Return [X, Y] of the center of cell containing provided text 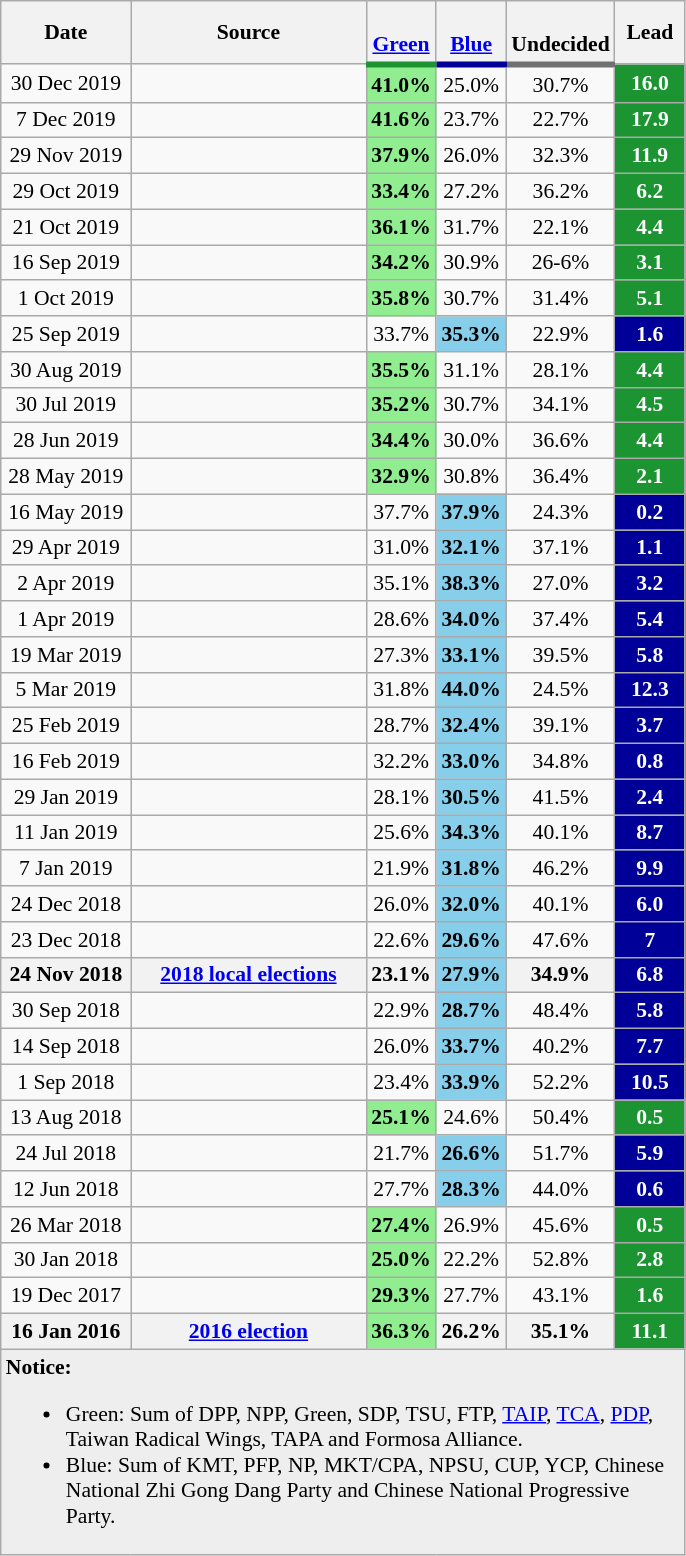
21 Oct 2019 [66, 227]
30.0% [471, 441]
32.1% [471, 548]
21.7% [401, 1154]
26-6% [560, 263]
36.1% [401, 227]
5.9 [650, 1154]
2016 election [248, 1332]
33.1% [471, 655]
36.2% [560, 192]
36.4% [560, 477]
7 Jan 2019 [66, 869]
0.2 [650, 512]
25 Feb 2019 [66, 726]
22.6% [401, 940]
13 Aug 2018 [66, 1118]
40.2% [560, 1047]
27.4% [401, 1225]
3.7 [650, 726]
Green [401, 32]
22.7% [560, 120]
29.3% [401, 1296]
2.4 [650, 797]
32.3% [560, 156]
26.9% [471, 1225]
35.8% [401, 299]
12 Jun 2018 [66, 1189]
35.5% [401, 370]
29 Nov 2019 [66, 156]
29 Jan 2019 [66, 797]
22.2% [471, 1260]
52.8% [560, 1260]
Source [248, 32]
32.2% [401, 762]
31.1% [471, 370]
0.6 [650, 1189]
45.6% [560, 1225]
19 Mar 2019 [66, 655]
1 Sep 2018 [66, 1082]
2.8 [650, 1260]
30.8% [471, 477]
38.3% [471, 584]
35.2% [401, 405]
31.7% [471, 227]
3.1 [650, 263]
19 Dec 2017 [66, 1296]
16 Feb 2019 [66, 762]
26.2% [471, 1332]
28.3% [471, 1189]
39.5% [560, 655]
23.7% [471, 120]
Date [66, 32]
37.1% [560, 548]
11.9 [650, 156]
34.2% [401, 263]
2018 local elections [248, 975]
Lead [650, 32]
30 Dec 2019 [66, 84]
21.9% [401, 869]
7 [650, 940]
34.1% [560, 405]
33.0% [471, 762]
50.4% [560, 1118]
30 Aug 2019 [66, 370]
4.5 [650, 405]
29 Apr 2019 [66, 548]
16.0 [650, 84]
28 May 2019 [66, 477]
6.2 [650, 192]
2 Apr 2019 [66, 584]
34.9% [560, 975]
24.5% [560, 690]
47.6% [560, 940]
7 Dec 2019 [66, 120]
33.9% [471, 1082]
31.0% [401, 548]
52.2% [560, 1082]
51.7% [560, 1154]
29 Oct 2019 [66, 192]
Blue [471, 32]
27.0% [560, 584]
5.4 [650, 619]
11 Jan 2019 [66, 833]
24 Dec 2018 [66, 904]
31.4% [560, 299]
41.6% [401, 120]
30.5% [471, 797]
28.6% [401, 619]
11.1 [650, 1332]
34.8% [560, 762]
Undecided [560, 32]
10.5 [650, 1082]
29.6% [471, 940]
41.0% [401, 84]
30 Sep 2018 [66, 1011]
12.3 [650, 690]
14 Sep 2018 [66, 1047]
6.0 [650, 904]
30 Jul 2019 [66, 405]
2.1 [650, 477]
27.9% [471, 975]
24.3% [560, 512]
23.1% [401, 975]
16 Jan 2016 [66, 1332]
35.3% [471, 334]
22.1% [560, 227]
25.6% [401, 833]
3.2 [650, 584]
32.0% [471, 904]
30.9% [471, 263]
32.9% [401, 477]
17.9 [650, 120]
43.1% [560, 1296]
34.3% [471, 833]
26 Mar 2018 [66, 1225]
1.1 [650, 548]
27.3% [401, 655]
9.9 [650, 869]
1 Apr 2019 [66, 619]
39.1% [560, 726]
23 Dec 2018 [66, 940]
16 Sep 2019 [66, 263]
28 Jun 2019 [66, 441]
33.4% [401, 192]
36.6% [560, 441]
46.2% [560, 869]
36.3% [401, 1332]
24 Nov 2018 [66, 975]
32.4% [471, 726]
25.1% [401, 1118]
37.4% [560, 619]
27.2% [471, 192]
24.6% [471, 1118]
48.4% [560, 1011]
30 Jan 2018 [66, 1260]
34.0% [471, 619]
26.6% [471, 1154]
37.7% [401, 512]
7.7 [650, 1047]
5.1 [650, 299]
6.8 [650, 975]
8.7 [650, 833]
34.4% [401, 441]
41.5% [560, 797]
1 Oct 2019 [66, 299]
23.4% [401, 1082]
5 Mar 2019 [66, 690]
25 Sep 2019 [66, 334]
24 Jul 2018 [66, 1154]
0.8 [650, 762]
16 May 2019 [66, 512]
